Detect which cell encompasses the target text, then output its (X, Y) center coordinate. 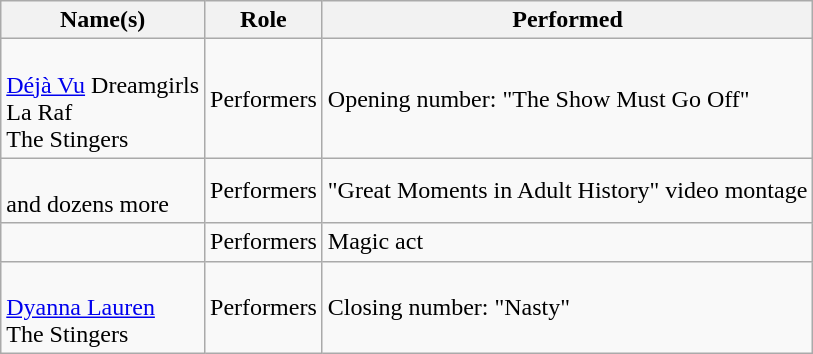
Dyanna LaurenThe Stingers (103, 307)
Performed (568, 20)
Name(s) (103, 20)
"Great Moments in Adult History" video montage (568, 190)
Role (264, 20)
Déjà Vu DreamgirlsLa RafThe Stingers (103, 98)
Closing number: "Nasty" (568, 307)
and dozens more (103, 190)
Opening number: "The Show Must Go Off" (568, 98)
Magic act (568, 242)
